Find where the given text appears and provide that cell's center as [x, y] coordinate. 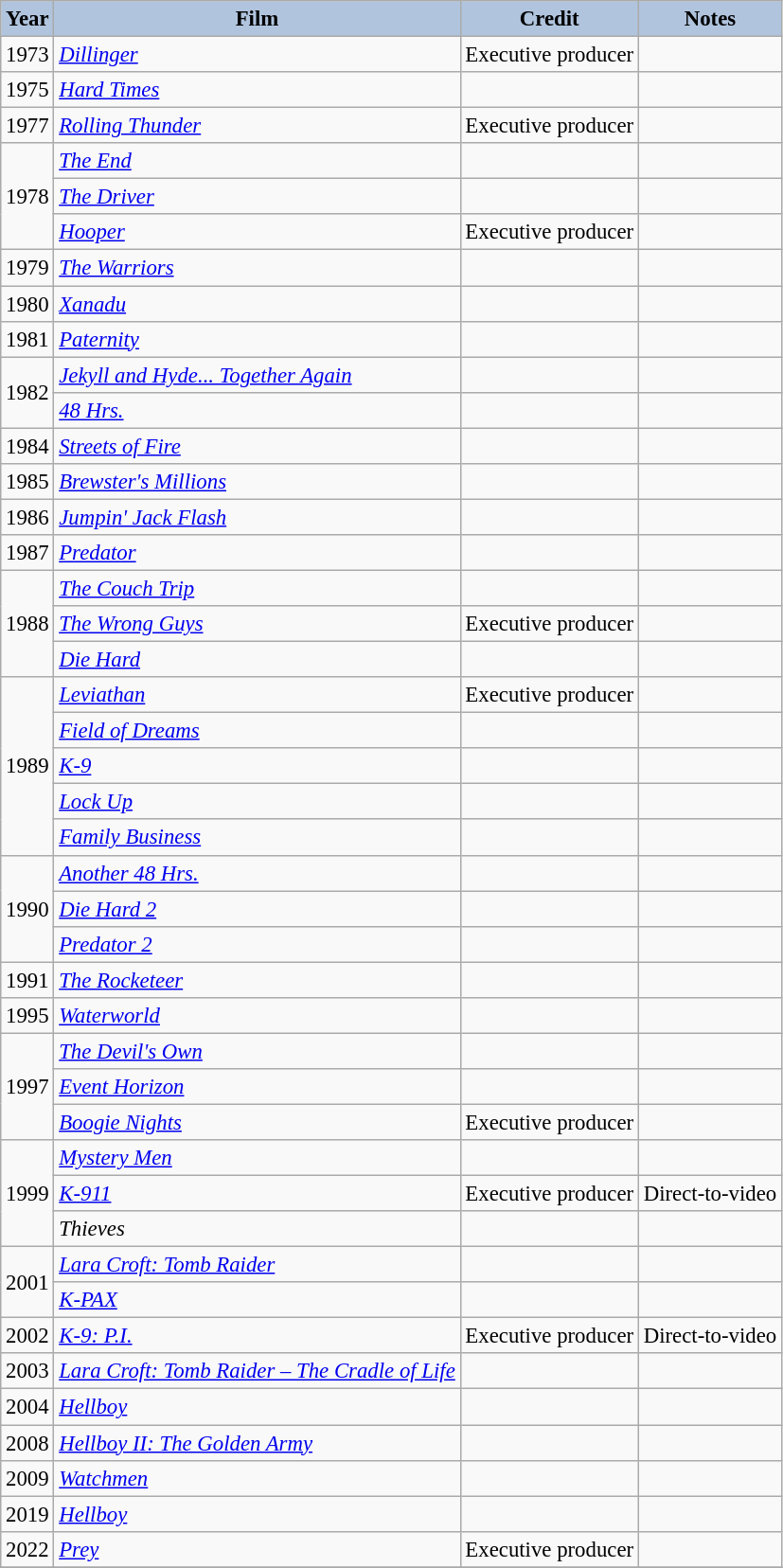
The Devil's Own [258, 1051]
1991 [27, 980]
1999 [27, 1193]
1979 [27, 268]
Brewster's Millions [258, 482]
1982 [27, 392]
1985 [27, 482]
The End [258, 161]
1990 [27, 909]
2019 [27, 1514]
The Warriors [258, 268]
Paternity [258, 339]
1988 [27, 623]
1975 [27, 90]
Lara Croft: Tomb Raider [258, 1265]
Prey [258, 1549]
1981 [27, 339]
Family Business [258, 838]
K-PAX [258, 1300]
Jekyll and Hyde... Together Again [258, 375]
Lara Croft: Tomb Raider – The Cradle of Life [258, 1372]
The Couch Trip [258, 588]
Xanadu [258, 304]
2001 [27, 1282]
Field of Dreams [258, 731]
Waterworld [258, 1016]
Thieves [258, 1229]
Dillinger [258, 55]
2004 [27, 1407]
Hooper [258, 232]
Mystery Men [258, 1158]
Credit [549, 19]
1995 [27, 1016]
Lock Up [258, 802]
Another 48 Hrs. [258, 873]
The Wrong Guys [258, 624]
2008 [27, 1443]
Event Horizon [258, 1087]
1978 [27, 197]
The Driver [258, 197]
Year [27, 19]
Notes [710, 19]
2003 [27, 1372]
1977 [27, 126]
1989 [27, 766]
K-9: P.I. [258, 1336]
1984 [27, 446]
1986 [27, 517]
Jumpin' Jack Flash [258, 517]
Boogie Nights [258, 1122]
Predator [258, 553]
Leviathan [258, 695]
2022 [27, 1549]
K-9 [258, 766]
1973 [27, 55]
Film [258, 19]
Die Hard [258, 660]
The Rocketeer [258, 980]
Hellboy II: The Golden Army [258, 1443]
Watchmen [258, 1478]
Hard Times [258, 90]
Rolling Thunder [258, 126]
Streets of Fire [258, 446]
1997 [27, 1087]
Predator 2 [258, 944]
Die Hard 2 [258, 909]
48 Hrs. [258, 410]
2009 [27, 1478]
K-911 [258, 1194]
1980 [27, 304]
2002 [27, 1336]
1987 [27, 553]
